Output the (X, Y) coordinate of the center of the cell containing the given text.  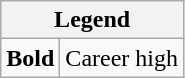
Career high (122, 58)
Legend (92, 20)
Bold (30, 58)
